Find where the given text appears and provide that cell's center as (x, y) coordinate. 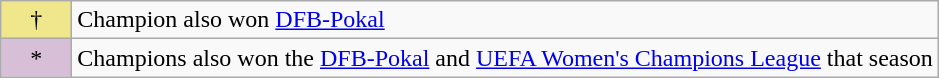
Champions also won the DFB-Pokal and UEFA Women's Champions League that season (506, 58)
* (36, 58)
Champion also won DFB-Pokal (506, 20)
† (36, 20)
